Return the [X, Y] coordinate for the center point of the cell that contains the specified text.  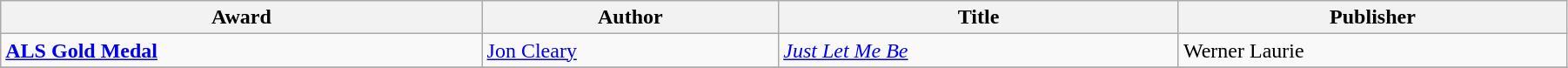
Author [630, 17]
Jon Cleary [630, 51]
Just Let Me Be [979, 51]
Award [242, 17]
Publisher [1372, 17]
ALS Gold Medal [242, 51]
Title [979, 17]
Werner Laurie [1372, 51]
